Scan for the cell matching the given text and deliver its [X, Y] coordinate at center. 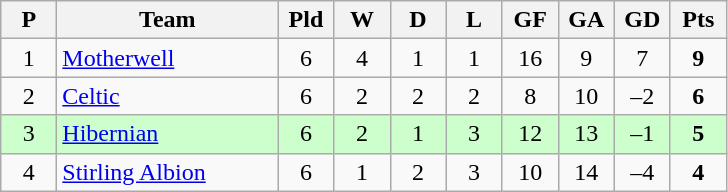
–4 [642, 172]
–2 [642, 96]
P [29, 20]
Motherwell [168, 58]
GD [642, 20]
Hibernian [168, 134]
7 [642, 58]
–1 [642, 134]
Pld [306, 20]
Pts [698, 20]
13 [586, 134]
W [362, 20]
5 [698, 134]
8 [530, 96]
Stirling Albion [168, 172]
Celtic [168, 96]
L [474, 20]
D [418, 20]
GF [530, 20]
14 [586, 172]
Team [168, 20]
GA [586, 20]
16 [530, 58]
12 [530, 134]
